Return (x, y) of the center of cell containing provided text 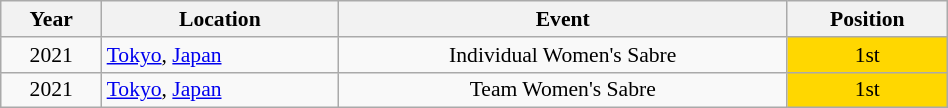
Position (867, 19)
Location (220, 19)
Year (52, 19)
Team Women's Sabre (562, 90)
Individual Women's Sabre (562, 55)
Event (562, 19)
